For the text-containing cell, return its midpoint in (X, Y) coordinate format. 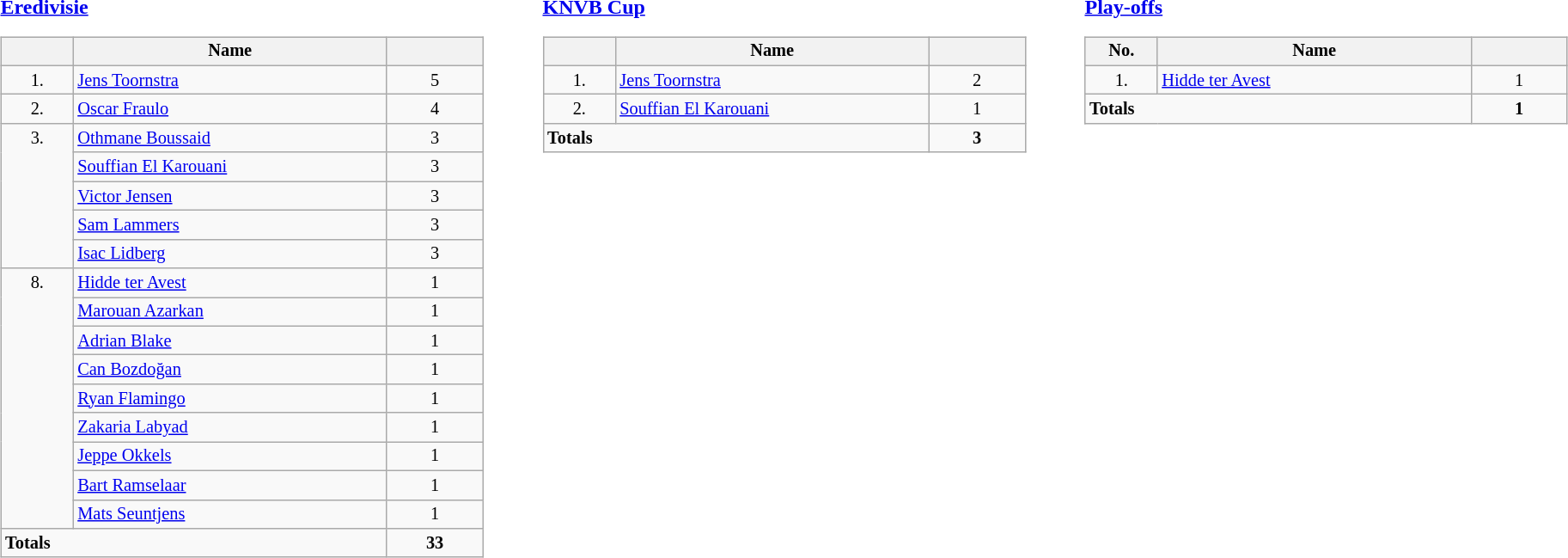
Oscar Fraulo (230, 109)
Mats Seuntjens (230, 514)
33 (435, 543)
No. (1121, 52)
Bart Ramselaar (230, 485)
Othmane Boussaid (230, 138)
Zakaria Labyad (230, 427)
Marouan Azarkan (230, 312)
Can Bozdoğan (230, 370)
Victor Jensen (230, 196)
Adrian Blake (230, 340)
Jeppe Okkels (230, 457)
Ryan Flamingo (230, 399)
2 (977, 80)
3. (37, 196)
Sam Lammers (230, 225)
Isac Lidberg (230, 254)
5 (435, 80)
4 (435, 109)
8. (37, 399)
